Determine the (X, Y) coordinate at the center of the cell enclosing the given text.  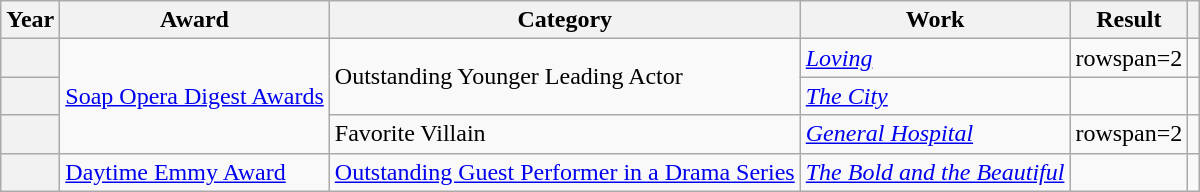
Daytime Emmy Award (194, 172)
Favorite Villain (564, 134)
Soap Opera Digest Awards (194, 96)
Award (194, 20)
Result (1129, 20)
Work (935, 20)
The City (935, 96)
General Hospital (935, 134)
Year (30, 20)
Category (564, 20)
Outstanding Younger Leading Actor (564, 77)
The Bold and the Beautiful (935, 172)
Outstanding Guest Performer in a Drama Series (564, 172)
Loving (935, 58)
